Extract the (X, Y) coordinate from the center of the cell holding the provided text.  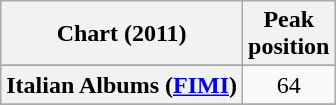
Chart (2011) (122, 34)
64 (289, 85)
Italian Albums (FIMI) (122, 85)
Peakposition (289, 34)
